Pinpoint the cell where the given text exists, returning its [x, y] midpoint coordinate. 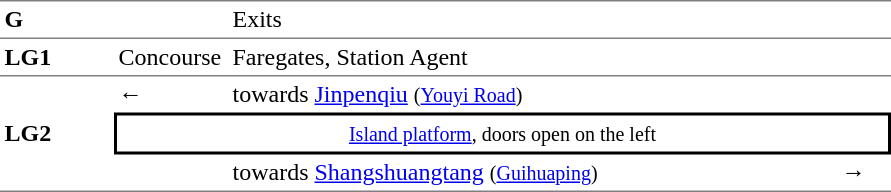
towards Jinpenqiu (Youyi Road) [532, 94]
LG1 [57, 58]
G [57, 20]
LG2 [57, 134]
Exits [532, 20]
Island platform, doors open on the left [502, 133]
Concourse [171, 58]
→ [864, 173]
Faregates, Station Agent [532, 58]
← [171, 94]
towards Shangshuangtang (Guihuaping) [532, 173]
